Scan for the cell matching the given text and deliver its (x, y) coordinate at center. 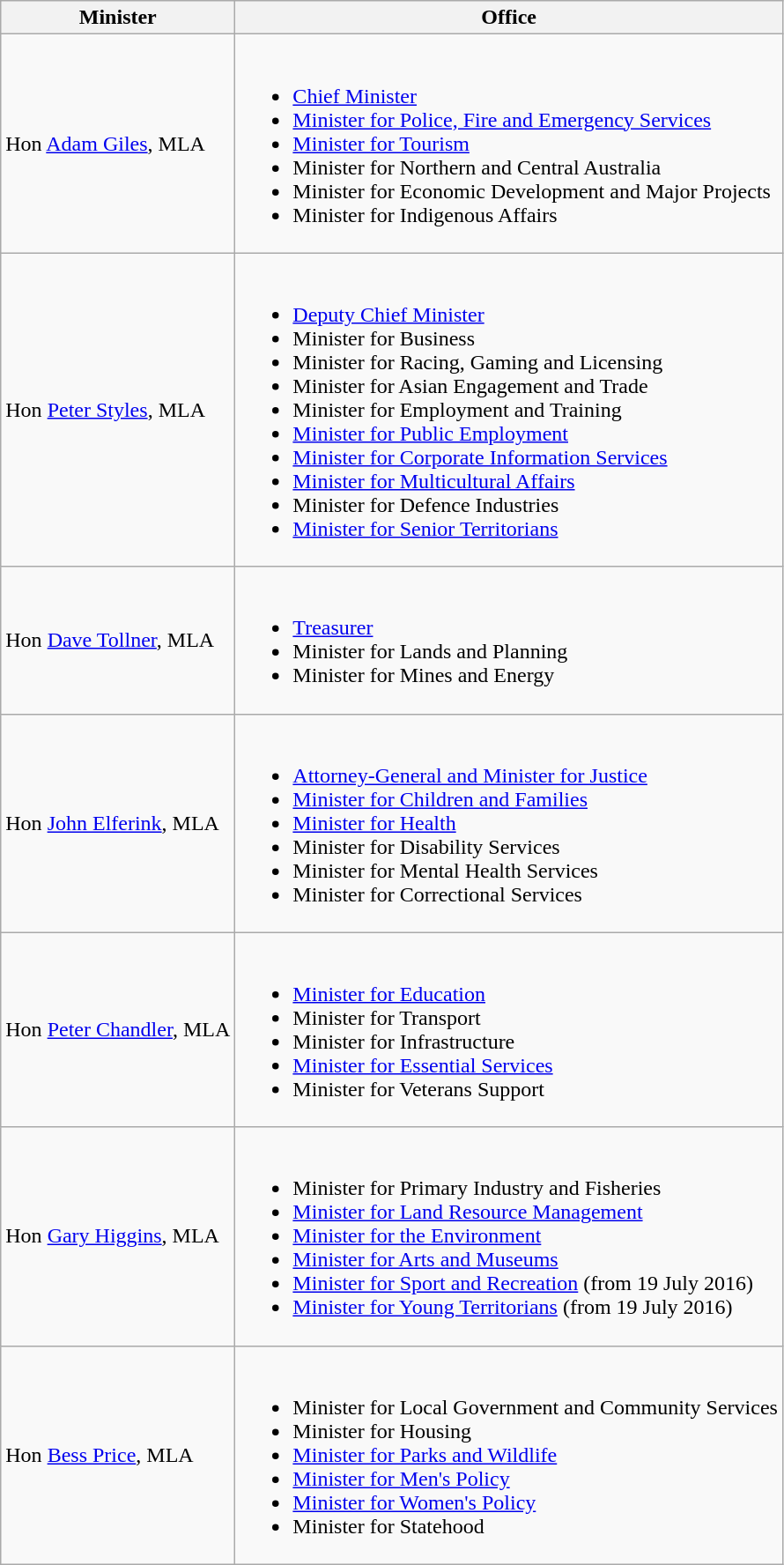
Hon Bess Price, MLA (118, 1455)
Office (509, 18)
Hon John Elferink, MLA (118, 823)
Hon Gary Higgins, MLA (118, 1236)
TreasurerMinister for Lands and PlanningMinister for Mines and Energy (509, 640)
Hon Peter Styles, MLA (118, 410)
Hon Dave Tollner, MLA (118, 640)
Minister (118, 18)
Hon Peter Chandler, MLA (118, 1029)
Hon Adam Giles, MLA (118, 144)
Minister for EducationMinister for TransportMinister for InfrastructureMinister for Essential ServicesMinister for Veterans Support (509, 1029)
